Capture the cell that displays the provided text and extract its (X, Y) central coordinate. 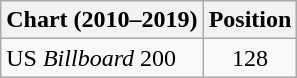
128 (250, 58)
Chart (2010–2019) (102, 20)
US Billboard 200 (102, 58)
Position (250, 20)
